Output the (x, y) coordinate of the center of the cell containing the given text.  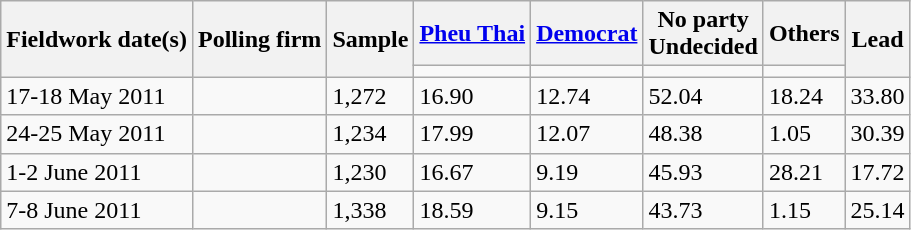
Pheu Thai (472, 34)
12.07 (587, 134)
1.15 (804, 210)
16.90 (472, 96)
1,234 (370, 134)
17.72 (878, 172)
18.59 (472, 210)
48.38 (703, 134)
1,272 (370, 96)
24-25 May 2011 (97, 134)
25.14 (878, 210)
12.74 (587, 96)
45.93 (703, 172)
7-8 June 2011 (97, 210)
1,230 (370, 172)
Democrat (587, 34)
Others (804, 34)
18.24 (804, 96)
Lead (878, 39)
52.04 (703, 96)
28.21 (804, 172)
Sample (370, 39)
9.15 (587, 210)
Fieldwork date(s) (97, 39)
No partyUndecided (703, 34)
1.05 (804, 134)
17.99 (472, 134)
9.19 (587, 172)
1-2 June 2011 (97, 172)
Polling firm (259, 39)
30.39 (878, 134)
43.73 (703, 210)
16.67 (472, 172)
33.80 (878, 96)
17-18 May 2011 (97, 96)
1,338 (370, 210)
